Pinpoint the cell where the given text exists, returning its [X, Y] midpoint coordinate. 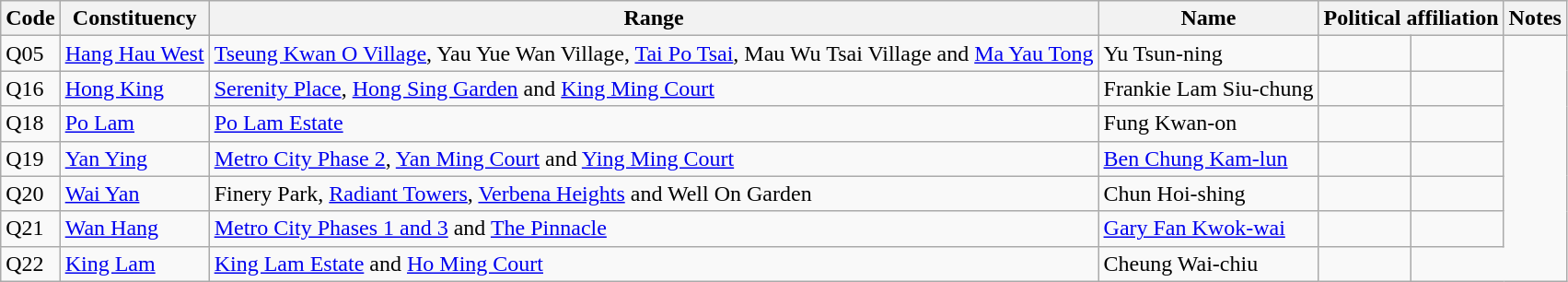
Q19 [30, 159]
Metro City Phases 1 and 3 and The Pinnacle [654, 229]
Serenity Place, Hong Sing Garden and King Ming Court [654, 88]
King Lam Estate and Ho Ming Court [654, 264]
Q22 [30, 264]
Political affiliation [1411, 18]
Q21 [30, 229]
Yan Ying [134, 159]
Po Lam Estate [654, 123]
Range [654, 18]
Frankie Lam Siu-chung [1208, 88]
Metro City Phase 2, Yan Ming Court and Ying Ming Court [654, 159]
Finery Park, Radiant Towers, Verbena Heights and Well On Garden [654, 194]
Q16 [30, 88]
Wai Yan [134, 194]
Yu Tsun-ning [1208, 53]
Cheung Wai-chiu [1208, 264]
Q18 [30, 123]
Code [30, 18]
Chun Hoi-shing [1208, 194]
Gary Fan Kwok-wai [1208, 229]
Q05 [30, 53]
Notes [1535, 18]
Ben Chung Kam-lun [1208, 159]
Hang Hau West [134, 53]
Wan Hang [134, 229]
Hong King [134, 88]
Fung Kwan-on [1208, 123]
Q20 [30, 194]
Tseung Kwan O Village, Yau Yue Wan Village, Tai Po Tsai, Mau Wu Tsai Village and Ma Yau Tong [654, 53]
King Lam [134, 264]
Po Lam [134, 123]
Name [1208, 18]
Constituency [134, 18]
